Scan for the cell matching the given text and deliver its [x, y] coordinate at center. 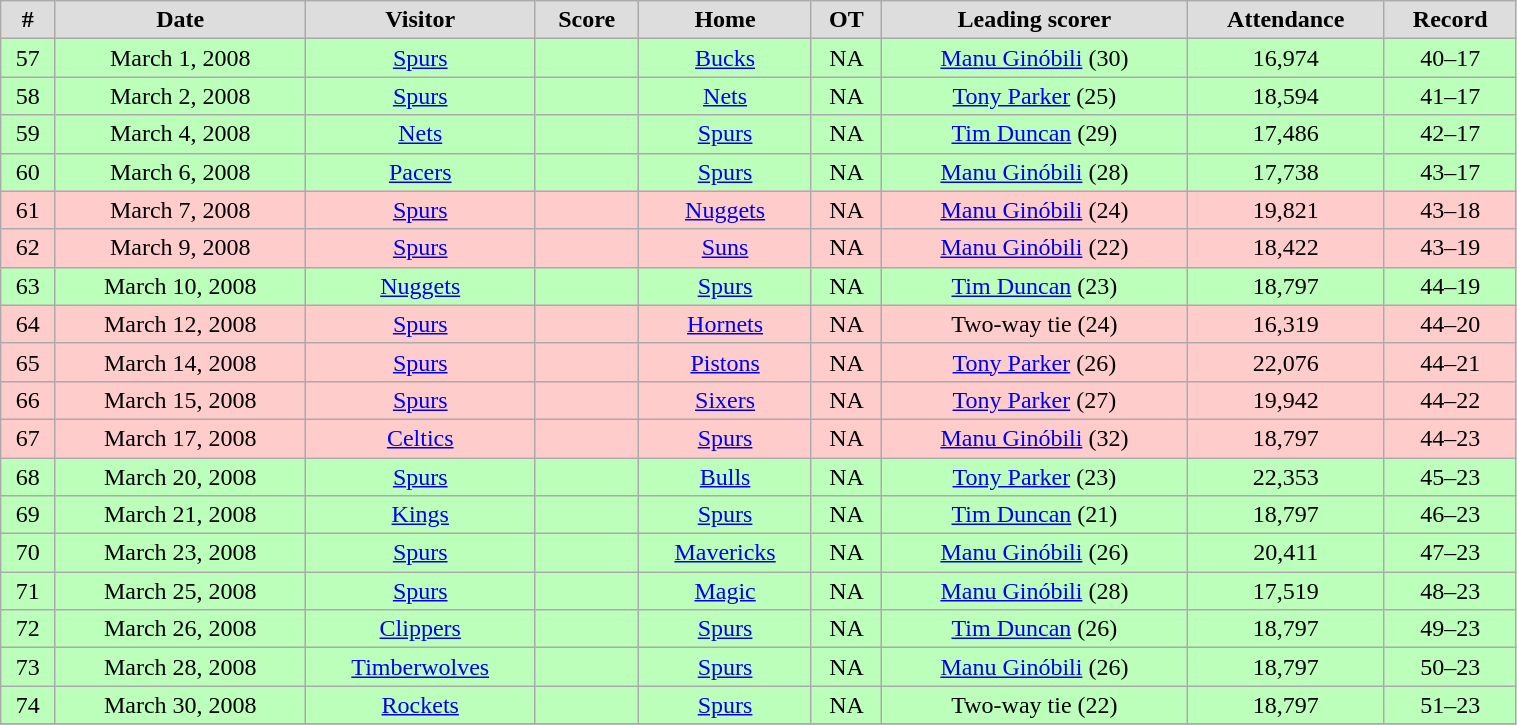
17,738 [1286, 172]
Bulls [726, 477]
March 7, 2008 [180, 210]
43–18 [1450, 210]
# [28, 20]
51–23 [1450, 705]
49–23 [1450, 629]
March 14, 2008 [180, 362]
48–23 [1450, 591]
20,411 [1286, 553]
Tony Parker (26) [1035, 362]
72 [28, 629]
March 1, 2008 [180, 58]
Two-way tie (24) [1035, 324]
Manu Ginóbili (24) [1035, 210]
Clippers [420, 629]
64 [28, 324]
62 [28, 248]
March 28, 2008 [180, 667]
March 30, 2008 [180, 705]
March 12, 2008 [180, 324]
66 [28, 400]
Manu Ginóbili (30) [1035, 58]
43–17 [1450, 172]
22,353 [1286, 477]
58 [28, 96]
19,942 [1286, 400]
47–23 [1450, 553]
57 [28, 58]
March 6, 2008 [180, 172]
Bucks [726, 58]
March 23, 2008 [180, 553]
65 [28, 362]
Kings [420, 515]
67 [28, 438]
Tim Duncan (23) [1035, 286]
Record [1450, 20]
44–23 [1450, 438]
Hornets [726, 324]
17,519 [1286, 591]
68 [28, 477]
22,076 [1286, 362]
40–17 [1450, 58]
March 15, 2008 [180, 400]
Celtics [420, 438]
Tony Parker (25) [1035, 96]
44–22 [1450, 400]
Attendance [1286, 20]
March 21, 2008 [180, 515]
March 17, 2008 [180, 438]
Visitor [420, 20]
17,486 [1286, 134]
Tim Duncan (29) [1035, 134]
46–23 [1450, 515]
44–21 [1450, 362]
March 4, 2008 [180, 134]
Score [586, 20]
Manu Ginóbili (22) [1035, 248]
43–19 [1450, 248]
Tony Parker (23) [1035, 477]
Tim Duncan (26) [1035, 629]
Manu Ginóbili (32) [1035, 438]
Suns [726, 248]
50–23 [1450, 667]
Leading scorer [1035, 20]
Sixers [726, 400]
18,594 [1286, 96]
41–17 [1450, 96]
Tim Duncan (21) [1035, 515]
March 26, 2008 [180, 629]
Home [726, 20]
73 [28, 667]
69 [28, 515]
63 [28, 286]
71 [28, 591]
44–19 [1450, 286]
19,821 [1286, 210]
Two-way tie (22) [1035, 705]
Timberwolves [420, 667]
18,422 [1286, 248]
March 10, 2008 [180, 286]
Pistons [726, 362]
70 [28, 553]
Date [180, 20]
74 [28, 705]
44–20 [1450, 324]
61 [28, 210]
42–17 [1450, 134]
60 [28, 172]
March 2, 2008 [180, 96]
Magic [726, 591]
16,319 [1286, 324]
Pacers [420, 172]
March 20, 2008 [180, 477]
59 [28, 134]
16,974 [1286, 58]
Mavericks [726, 553]
Tony Parker (27) [1035, 400]
Rockets [420, 705]
OT [846, 20]
March 9, 2008 [180, 248]
45–23 [1450, 477]
March 25, 2008 [180, 591]
